Locate the cell with the specified text and output its (x, y) center coordinate. 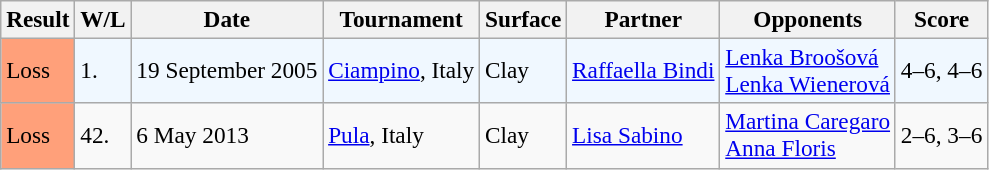
2–6, 3–6 (941, 136)
Partner (644, 19)
Surface (524, 19)
Martina Caregaro Anna Floris (808, 136)
19 September 2005 (227, 70)
Score (941, 19)
Raffaella Bindi (644, 70)
W/L (103, 19)
Pula, Italy (402, 136)
Opponents (808, 19)
Result (38, 19)
4–6, 4–6 (941, 70)
1. (103, 70)
Lenka Broošová Lenka Wienerová (808, 70)
6 May 2013 (227, 136)
42. (103, 136)
Date (227, 19)
Ciampino, Italy (402, 70)
Lisa Sabino (644, 136)
Tournament (402, 19)
